Locate the cell with the specified text and output its [x, y] center coordinate. 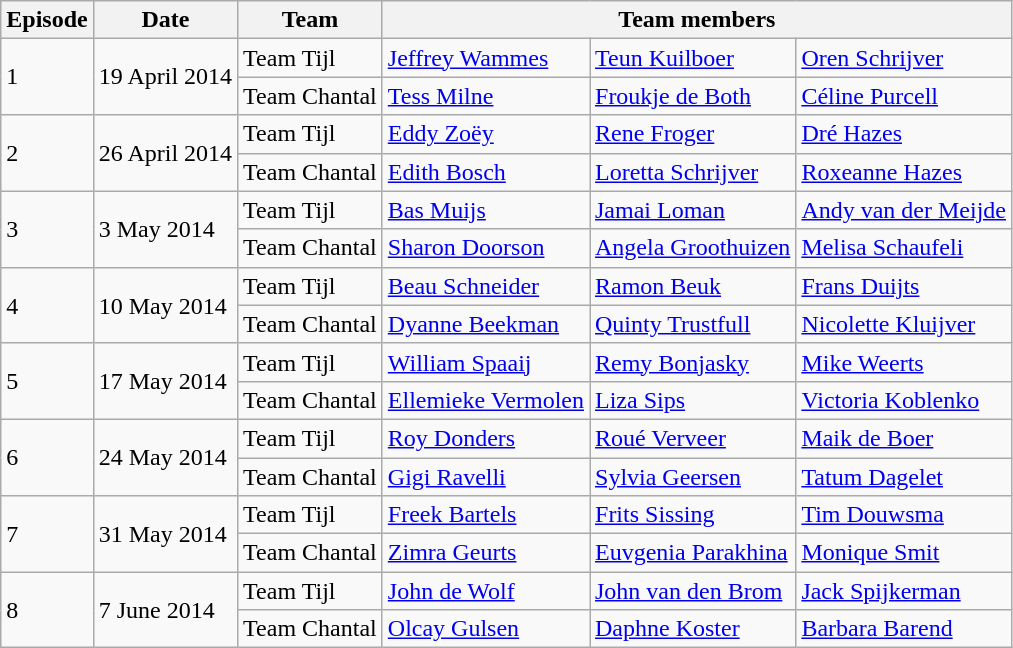
Loretta Schrijver [693, 172]
Maik de Boer [904, 438]
Daphne Koster [693, 629]
4 [47, 305]
Rene Froger [693, 134]
Jeffrey Wammes [486, 58]
Date [165, 20]
Zimra Geurts [486, 553]
Tess Milne [486, 96]
Jamai Loman [693, 210]
Team members [696, 20]
6 [47, 457]
Dyanne Beekman [486, 324]
Sharon Doorson [486, 248]
26 April 2014 [165, 153]
Teun Kuilboer [693, 58]
Froukje de Both [693, 96]
Edith Bosch [486, 172]
Oren Schrijver [904, 58]
Remy Bonjasky [693, 362]
Quinty Trustfull [693, 324]
John van den Brom [693, 591]
19 April 2014 [165, 77]
Victoria Koblenko [904, 400]
Freek Bartels [486, 515]
Barbara Barend [904, 629]
John de Wolf [486, 591]
5 [47, 381]
Andy van der Meijde [904, 210]
Olcay Gulsen [486, 629]
Roy Donders [486, 438]
24 May 2014 [165, 457]
Dré Hazes [904, 134]
Frans Duijts [904, 286]
Céline Purcell [904, 96]
7 [47, 534]
2 [47, 153]
Team [310, 20]
Roxeanne Hazes [904, 172]
Jack Spijkerman [904, 591]
3 May 2014 [165, 229]
Ellemieke Vermolen [486, 400]
Gigi Ravelli [486, 477]
Melisa Schaufeli [904, 248]
Eddy Zoëy [486, 134]
Angela Groothuizen [693, 248]
3 [47, 229]
Frits Sissing [693, 515]
Tatum Dagelet [904, 477]
Tim Douwsma [904, 515]
Roué Verveer [693, 438]
Episode [47, 20]
Nicolette Kluijver [904, 324]
8 [47, 610]
Bas Muijs [486, 210]
William Spaaij [486, 362]
Beau Schneider [486, 286]
Sylvia Geersen [693, 477]
17 May 2014 [165, 381]
Ramon Beuk [693, 286]
Monique Smit [904, 553]
1 [47, 77]
10 May 2014 [165, 305]
7 June 2014 [165, 610]
31 May 2014 [165, 534]
Mike Weerts [904, 362]
Liza Sips [693, 400]
Euvgenia Parakhina [693, 553]
